Find where the given text appears and provide that cell's center as [X, Y] coordinate. 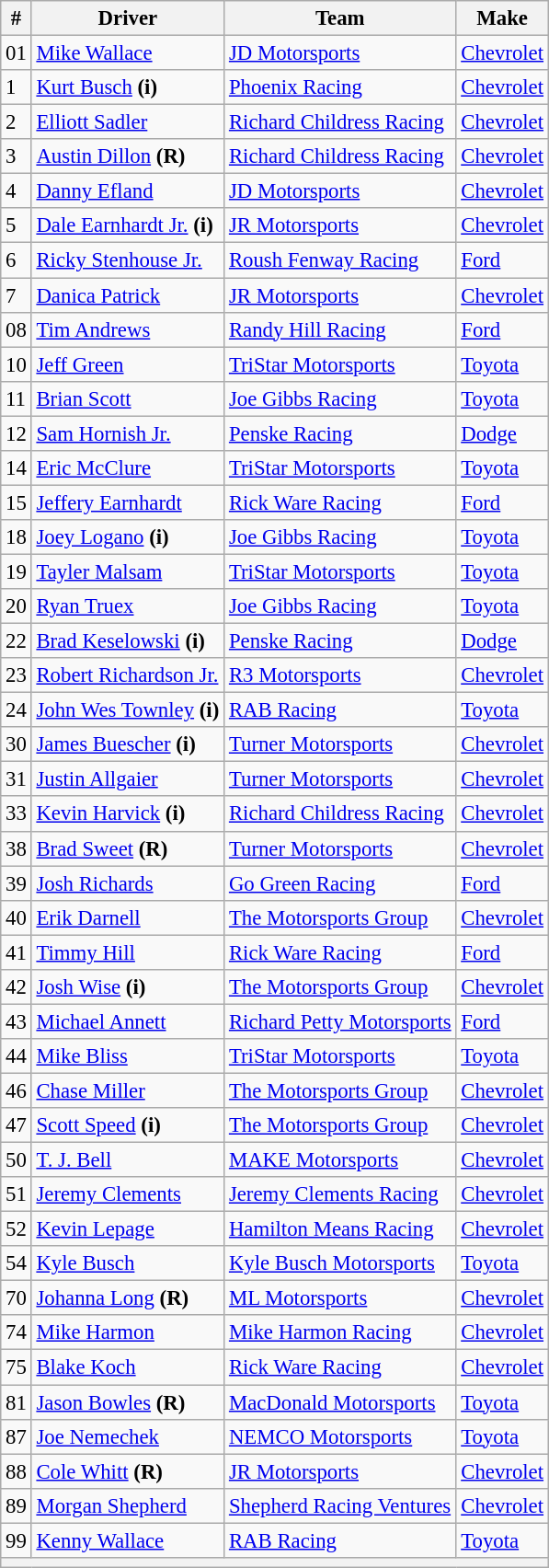
Justin Allgaier [127, 779]
81 [17, 1402]
Go Green Racing [340, 883]
74 [17, 1333]
Hamilton Means Racing [340, 1229]
Blake Koch [127, 1367]
18 [17, 537]
88 [17, 1471]
Austin Dillon (R) [127, 156]
Kevin Lepage [127, 1229]
39 [17, 883]
Kevin Harvick (i) [127, 814]
33 [17, 814]
Danica Patrick [127, 295]
08 [17, 329]
Jeremy Clements Racing [340, 1194]
Roush Fenway Racing [340, 260]
43 [17, 1021]
7 [17, 295]
19 [17, 571]
31 [17, 779]
87 [17, 1436]
Richard Petty Motorsports [340, 1021]
40 [17, 917]
Robert Richardson Jr. [127, 675]
T. J. Bell [127, 1160]
Make [502, 18]
# [17, 18]
Jeffery Earnhardt [127, 502]
Erik Darnell [127, 917]
Ryan Truex [127, 606]
Morgan Shepherd [127, 1505]
Ricky Stenhouse Jr. [127, 260]
70 [17, 1298]
Mike Wallace [127, 53]
Scott Speed (i) [127, 1125]
01 [17, 53]
41 [17, 952]
5 [17, 225]
20 [17, 606]
Jeff Green [127, 364]
Mike Bliss [127, 1056]
Johanna Long (R) [127, 1298]
4 [17, 191]
Cole Whitt (R) [127, 1471]
Brad Sweet (R) [127, 848]
52 [17, 1229]
15 [17, 502]
Tim Andrews [127, 329]
99 [17, 1540]
38 [17, 848]
Team [340, 18]
Mike Harmon [127, 1333]
Brian Scott [127, 398]
Tayler Malsam [127, 571]
Jeremy Clements [127, 1194]
47 [17, 1125]
22 [17, 641]
Jason Bowles (R) [127, 1402]
Kyle Busch [127, 1263]
46 [17, 1090]
Danny Efland [127, 191]
14 [17, 468]
Mike Harmon Racing [340, 1333]
Joey Logano (i) [127, 537]
11 [17, 398]
Chase Miller [127, 1090]
Sam Hornish Jr. [127, 433]
MacDonald Motorsports [340, 1402]
23 [17, 675]
NEMCO Motorsports [340, 1436]
R3 Motorsports [340, 675]
Dale Earnhardt Jr. (i) [127, 225]
Josh Richards [127, 883]
12 [17, 433]
Joe Nemechek [127, 1436]
ML Motorsports [340, 1298]
2 [17, 122]
6 [17, 260]
Brad Keselowski (i) [127, 641]
50 [17, 1160]
10 [17, 364]
Josh Wise (i) [127, 987]
Shepherd Racing Ventures [340, 1505]
John Wes Townley (i) [127, 710]
30 [17, 744]
75 [17, 1367]
Driver [127, 18]
Randy Hill Racing [340, 329]
24 [17, 710]
Kyle Busch Motorsports [340, 1263]
44 [17, 1056]
89 [17, 1505]
Phoenix Racing [340, 87]
42 [17, 987]
54 [17, 1263]
51 [17, 1194]
Eric McClure [127, 468]
Michael Annett [127, 1021]
Elliott Sadler [127, 122]
Kenny Wallace [127, 1540]
Kurt Busch (i) [127, 87]
1 [17, 87]
Timmy Hill [127, 952]
MAKE Motorsports [340, 1160]
3 [17, 156]
James Buescher (i) [127, 744]
